Return the [X, Y] coordinate for the center point of the cell that contains the specified text.  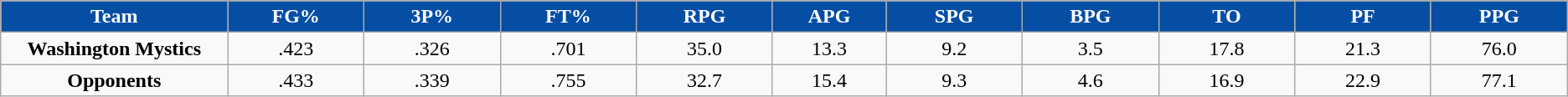
PF [1364, 17]
17.8 [1226, 48]
15.4 [829, 80]
9.3 [955, 80]
13.3 [829, 48]
.423 [297, 48]
.755 [568, 80]
Opponents [114, 80]
SPG [955, 17]
9.2 [955, 48]
.701 [568, 48]
RPG [705, 17]
76.0 [1499, 48]
FT% [568, 17]
TO [1226, 17]
Team [114, 17]
PPG [1499, 17]
4.6 [1091, 80]
.339 [432, 80]
22.9 [1364, 80]
35.0 [705, 48]
3P% [432, 17]
.326 [432, 48]
21.3 [1364, 48]
FG% [297, 17]
BPG [1091, 17]
APG [829, 17]
3.5 [1091, 48]
32.7 [705, 80]
.433 [297, 80]
77.1 [1499, 80]
Washington Mystics [114, 48]
16.9 [1226, 80]
